From the cell containing the given text, extract its center point as (x, y) coordinate. 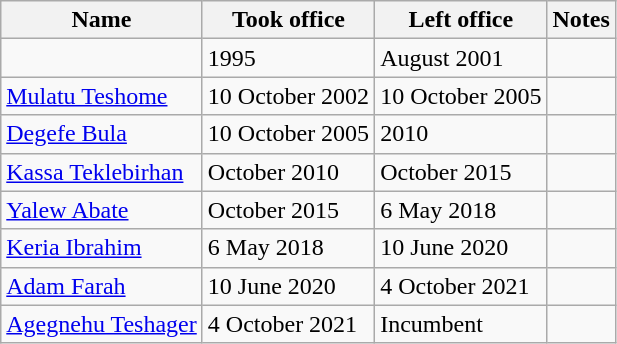
10 October 2002 (288, 96)
October 2010 (288, 172)
1995 (288, 58)
August 2001 (461, 58)
Left office (461, 20)
Kassa Teklebirhan (102, 172)
Adam Farah (102, 286)
Took office (288, 20)
Agegnehu Teshager (102, 324)
Notes (581, 20)
Mulatu Teshome (102, 96)
Yalew Abate (102, 210)
Incumbent (461, 324)
Name (102, 20)
Degefe Bula (102, 134)
2010 (461, 134)
Keria Ibrahim (102, 248)
